Capture the cell that displays the provided text and extract its [X, Y] central coordinate. 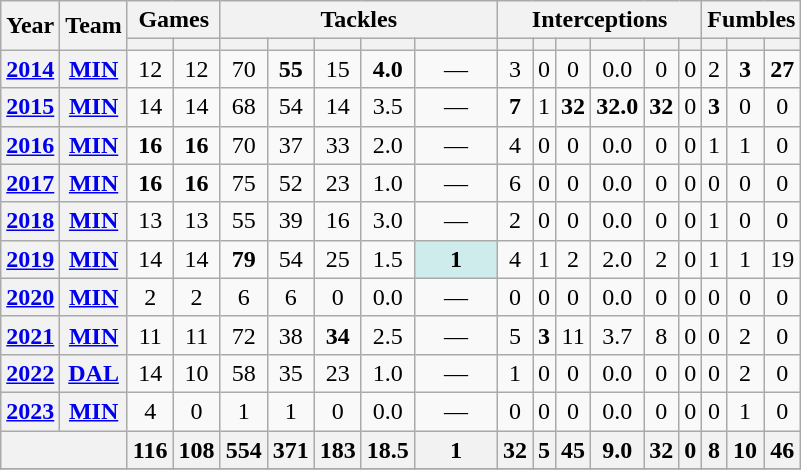
2023 [30, 411]
2020 [30, 297]
Games [174, 20]
27 [782, 69]
2021 [30, 335]
3.0 [388, 221]
75 [244, 183]
34 [338, 335]
39 [290, 221]
2017 [30, 183]
3.5 [388, 107]
554 [244, 449]
79 [244, 259]
371 [290, 449]
37 [290, 145]
72 [244, 335]
Team [94, 26]
2015 [30, 107]
2018 [30, 221]
7 [514, 107]
2019 [30, 259]
2014 [30, 69]
68 [244, 107]
108 [196, 449]
46 [782, 449]
Year [30, 26]
Interceptions [599, 20]
3.7 [618, 335]
35 [290, 373]
4.0 [388, 69]
45 [574, 449]
15 [338, 69]
183 [338, 449]
18.5 [388, 449]
25 [338, 259]
32.0 [618, 107]
Fumbles [752, 20]
116 [150, 449]
2022 [30, 373]
58 [244, 373]
52 [290, 183]
19 [782, 259]
DAL [94, 373]
2016 [30, 145]
33 [338, 145]
1.5 [388, 259]
38 [290, 335]
2.5 [388, 335]
Tackles [358, 20]
9.0 [618, 449]
